Determine the (x, y) coordinate at the center of the cell enclosing the given text.  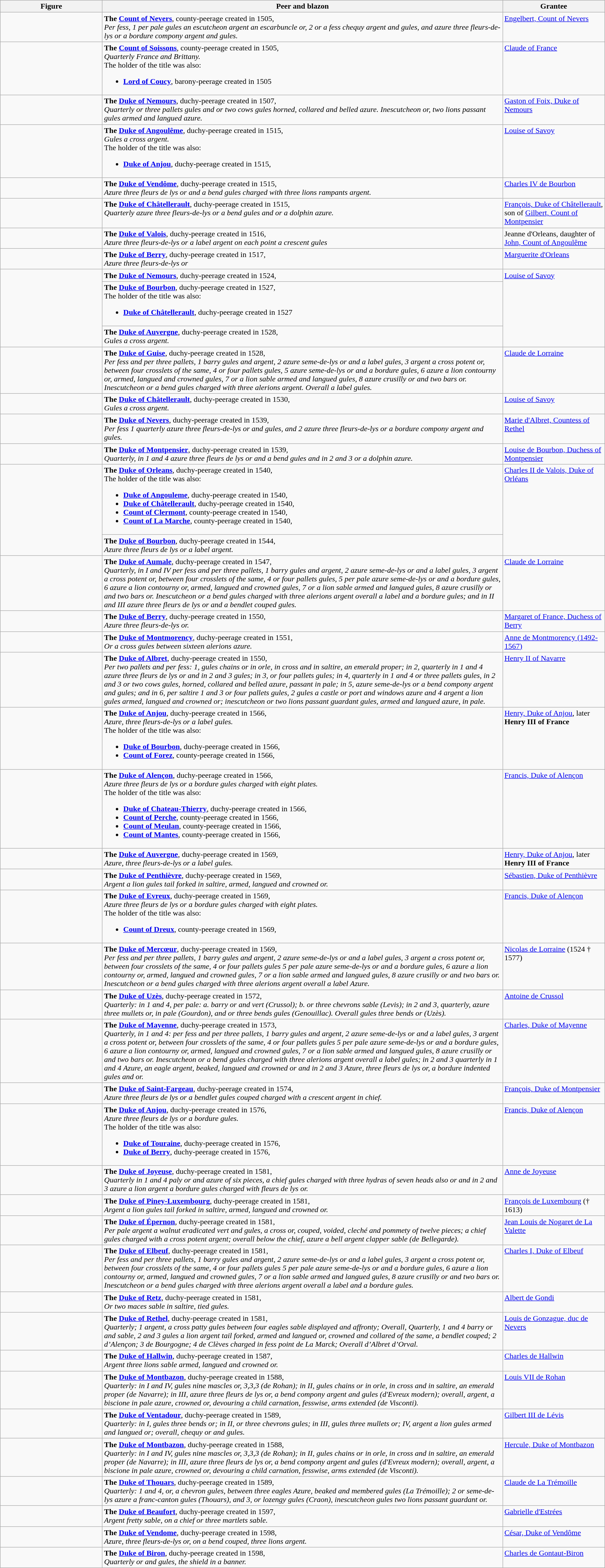
The Duke of Retz, duchy-peerage created in 1581,Or two maces sable in saltire, tied gules. (302, 1302)
Gilbert III de Lévis (554, 1424)
Nicolas de Lorraine (1524 † 1577) (554, 966)
Charles de Hallwin (554, 1360)
Gaston of Foix, Duke of Nemours (554, 110)
Charles I, Duke of Elbeuf (554, 1268)
Albert de Gondi (554, 1302)
Charles, Duke of Mayenne (554, 1051)
François de Luxembourg († 1613) (554, 1205)
Grantee (554, 6)
Claude of France (554, 68)
Figure (51, 6)
Margaret of France, Duchess of Berry (554, 621)
François, Duke of Montpensier (554, 1093)
Charles de Gontaut-Biron (554, 1557)
The Duke of Biron, duchy-peerage created in 1598,Quarterly or and gules, the shield in a banner. (302, 1557)
The Duke of Saint-Fargeau, duchy-peerage created in 1574,Azure three fleurs de lys or a bendlet gules couped charged with a crescent argent in chief. (302, 1093)
Hercule, Duke of Montbazon (554, 1457)
Claude de La Trémoille (554, 1491)
Charles IV de Bourbon (554, 188)
The Duke of Beaufort, duchy-peerage created in 1597,Argent fretty sable, on a chief or three martlets sable. (302, 1516)
The Duke of Berry, duchy-peerage created in 1517,Azure three fleurs-de-lys or (302, 259)
The Duke of Auvergne, duchy-peerage created in 1528,Gules a cross argent. (302, 336)
Henry II of Navarre (554, 680)
The Duke of Vendôme, duchy-peerage created in 1515,Azure three fleurs de lys or and a bend gules charged with three lions rampants argent. (302, 188)
Gabrielle d'Estrées (554, 1516)
François, Duke of Châtellerault, son of Gilbert, Count of Montpensier (554, 213)
Antoine de Crussol (554, 1005)
The Duke of Penthièvre, duchy-peerage created in 1569,Argent a lion gules tail forked in saltire, armed, langued and crowned or. (302, 880)
César, Duke of Vendôme (554, 1536)
Charles II de Valois, Duke of Orléans (554, 510)
The Duke of Piney-Luxembourg, duchy-peerage created in 1581,Argent a lion gules tail forked in saltire, armed, langued and crowned or. (302, 1205)
Marguerite d'Orleans (554, 259)
The Duke of Vendome, duchy-peerage created in 1598,Azure, three fleurs-de-lys or, on a bend couped, three lions argent. (302, 1536)
Anne de Montmorency (1492-1567) (554, 642)
The Duke of Châtellerault, duchy-peerage created in 1515,Quarterly azure three fleurs-de-lys or a bend gules and or a dolphin azure. (302, 213)
The Duke of Auvergne, duchy-peerage created in 1569,Azure, three fleurs-de-lys or a label gules. (302, 858)
The Duke of Nemours, duchy-peerage created in 1524, (302, 275)
Louis de Gonzague, duc de Nevers (554, 1331)
The Duke of Hallwin, duchy-peerage created in 1587,Argent three lions sable armed, langued and crowned or. (302, 1360)
The Duke of Valois, duchy-peerage created in 1516,Azure three fleurs-de-lys or a label argent on each point a crescent gules (302, 238)
The Duke of Bourbon, duchy-peerage created in 1527,The holder of the title was also:Duke of Châtellerault, duchy-peerage created in 1527 (302, 304)
Marie d'Albret, Countess of Rethel (554, 429)
Engelbert, Count of Nevers (554, 27)
Peer and blazon (302, 6)
The Duke of Châtellerault, duchy-peerage created in 1530,Gules a cross argent. (302, 404)
Jean Louis de Nogaret de La Valette (554, 1230)
Sébastien, Duke of Penthièvre (554, 880)
Louis VII de Rohan (554, 1390)
Louise de Bourbon, Duchess of Montpensier (554, 454)
Jeanne d'Orleans, daughter of John, Count of Angoulême (554, 238)
The Duke of Berry, duchy-peerage created in 1550,Azure three fleurs-de-lys or. (302, 621)
Anne de Joyeuse (554, 1180)
The Duke of Montmorency, duchy-peerage created in 1551,Or a cross gules between sixteen alerions azure. (302, 642)
The Duke of Bourbon, duchy-peerage created in 1544,Azure three fleurs de lys or a label argent. (302, 545)
